Search for the cell housing the specified text and yield its (x, y) center coordinate. 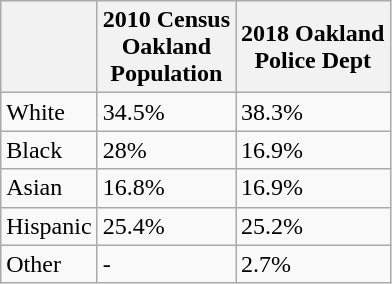
2.7% (313, 264)
16.8% (166, 188)
White (49, 112)
38.3% (313, 112)
34.5% (166, 112)
Asian (49, 188)
28% (166, 150)
25.4% (166, 226)
2010 CensusOaklandPopulation (166, 47)
Other (49, 264)
Black (49, 150)
25.2% (313, 226)
2018 OaklandPolice Dept (313, 47)
Hispanic (49, 226)
- (166, 264)
